Output the [x, y] coordinate of the center of the cell containing the given text.  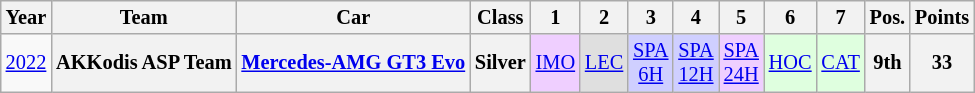
SPA12H [696, 63]
33 [942, 63]
1 [556, 17]
Pos. [888, 17]
5 [742, 17]
Year [26, 17]
Points [942, 17]
7 [840, 17]
SPA24H [742, 63]
6 [790, 17]
Team [144, 17]
AKKodis ASP Team [144, 63]
SPA6H [650, 63]
9th [888, 63]
4 [696, 17]
Mercedes-AMG GT3 Evo [353, 63]
2022 [26, 63]
HOC [790, 63]
Silver [500, 63]
LEC [604, 63]
3 [650, 17]
CAT [840, 63]
IMO [556, 63]
2 [604, 17]
Car [353, 17]
Class [500, 17]
